Return the [x, y] coordinate for the center point of the cell that contains the specified text.  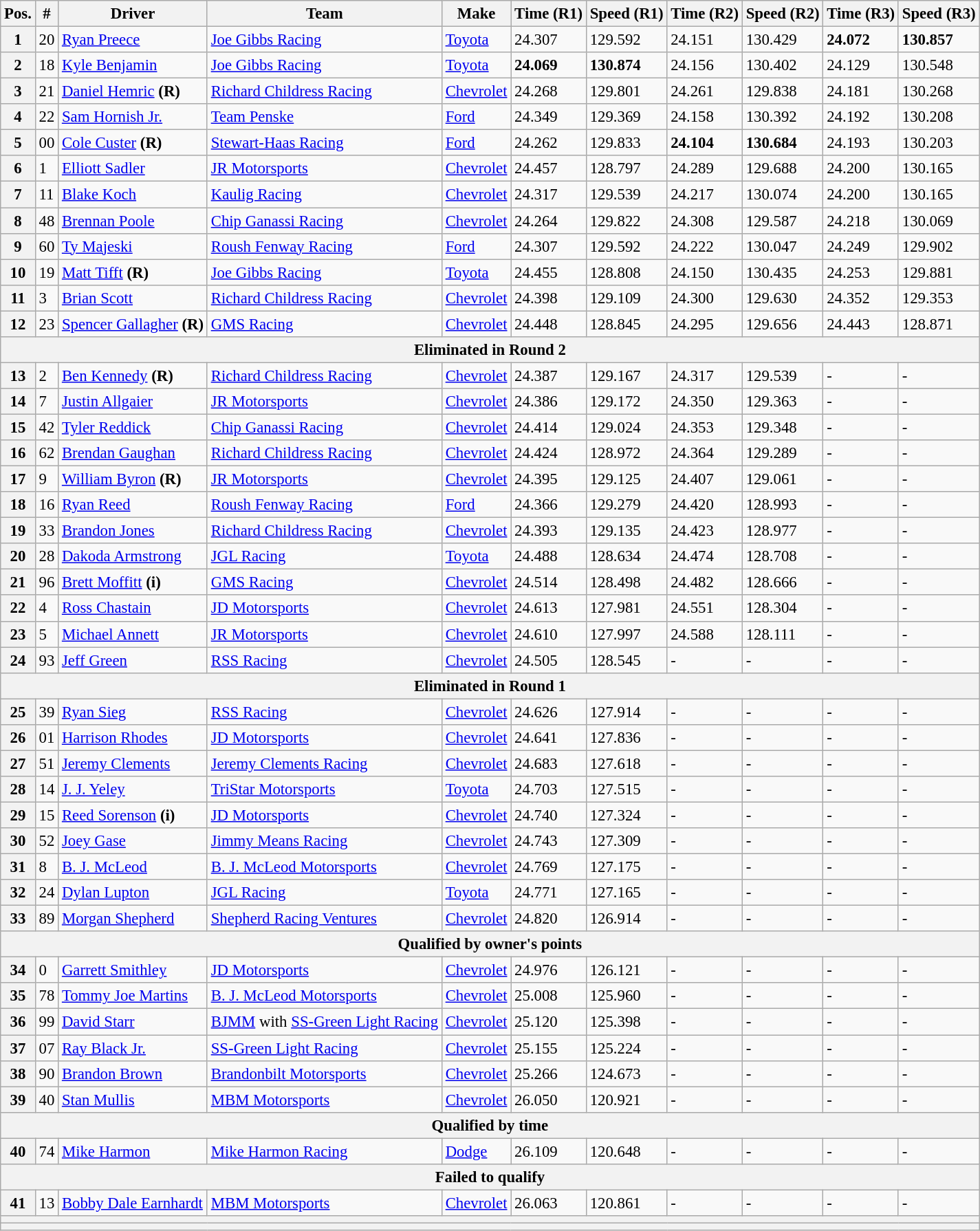
Eliminated in Round 2 [490, 350]
127.165 [627, 893]
Brennan Poole [133, 221]
24.626 [549, 712]
24.151 [705, 40]
Kyle Benjamin [133, 65]
07 [47, 1048]
93 [47, 660]
24.743 [549, 841]
Speed (R1) [627, 14]
24.976 [549, 970]
130.208 [939, 117]
Elliott Sadler [133, 168]
126.914 [627, 919]
128.845 [627, 324]
129.125 [627, 479]
Dodge [476, 1151]
25 [18, 712]
Ben Kennedy (R) [133, 375]
Matt Tifft (R) [133, 272]
Reed Sorenson (i) [133, 815]
129.369 [627, 117]
24.350 [705, 402]
24.771 [549, 893]
Ryan Sieg [133, 712]
24.398 [549, 298]
127.324 [627, 815]
130.047 [783, 246]
Justin Allgaier [133, 402]
24.443 [861, 324]
62 [47, 453]
Mike Harmon [133, 1151]
29 [18, 815]
24.474 [705, 556]
128.498 [627, 582]
24.249 [861, 246]
51 [47, 763]
Team Penske [325, 117]
Tommy Joe Martins [133, 996]
SS-Green Light Racing [325, 1048]
32 [18, 893]
130.429 [783, 40]
Ryan Reed [133, 505]
Bobby Dale Earnhardt [133, 1203]
30 [18, 841]
24.769 [549, 867]
6 [18, 168]
24.364 [705, 453]
130.874 [627, 65]
Joey Gase [133, 841]
24.393 [549, 531]
130.857 [939, 40]
127.914 [627, 712]
Dakoda Armstrong [133, 556]
William Byron (R) [133, 479]
127.981 [627, 609]
31 [18, 867]
J. J. Yeley [133, 789]
24.588 [705, 634]
124.673 [627, 1074]
24.218 [861, 221]
26.050 [549, 1100]
24.300 [705, 298]
129.289 [783, 453]
129.838 [783, 91]
24.395 [549, 479]
130.392 [783, 117]
Tyler Reddick [133, 427]
129.353 [939, 298]
Mike Harmon Racing [325, 1151]
Morgan Shepherd [133, 919]
129.833 [627, 143]
129.822 [627, 221]
24.104 [705, 143]
24.222 [705, 246]
Brandon Brown [133, 1074]
24.349 [549, 117]
24.262 [549, 143]
24.181 [861, 91]
24.514 [549, 582]
129.587 [783, 221]
Make [476, 14]
Speed (R3) [939, 14]
78 [47, 996]
130.402 [783, 65]
24.352 [861, 298]
Shepherd Racing Ventures [325, 919]
Ryan Preece [133, 40]
24.069 [549, 65]
48 [47, 221]
Qualified by time [490, 1125]
TriStar Motorsports [325, 789]
24.703 [549, 789]
25.008 [549, 996]
24.261 [705, 91]
24.414 [549, 427]
01 [47, 738]
24.158 [705, 117]
Driver [133, 14]
129.348 [783, 427]
129.167 [627, 375]
128.304 [783, 609]
126.121 [627, 970]
129.801 [627, 91]
128.666 [783, 582]
25.120 [549, 1022]
Dylan Lupton [133, 893]
42 [47, 427]
Sam Hornish Jr. [133, 117]
129.688 [783, 168]
Cole Custer (R) [133, 143]
Harrison Rhodes [133, 738]
129.902 [939, 246]
127.618 [627, 763]
Jeremy Clements Racing [325, 763]
24.482 [705, 582]
24.192 [861, 117]
Ross Chastain [133, 609]
89 [47, 919]
129.279 [627, 505]
24.386 [549, 402]
35 [18, 996]
24.641 [549, 738]
Brandon Jones [133, 531]
129.135 [627, 531]
00 [47, 143]
38 [18, 1074]
Jeff Green [133, 660]
Ray Black Jr. [133, 1048]
128.871 [939, 324]
24.551 [705, 609]
24.253 [861, 272]
41 [18, 1203]
Team [325, 14]
17 [18, 479]
34 [18, 970]
24.420 [705, 505]
B. J. McLeod [133, 867]
Kaulig Racing [325, 195]
129.172 [627, 402]
24.150 [705, 272]
128.808 [627, 272]
# [47, 14]
24.820 [549, 919]
Time (R3) [861, 14]
Blake Koch [133, 195]
96 [47, 582]
24.424 [549, 453]
Stewart-Haas Racing [325, 143]
Time (R1) [549, 14]
130.268 [939, 91]
128.708 [783, 556]
Michael Annett [133, 634]
127.309 [627, 841]
24.613 [549, 609]
Jeremy Clements [133, 763]
120.921 [627, 1100]
24.156 [705, 65]
24.308 [705, 221]
129.061 [783, 479]
128.993 [783, 505]
24.683 [549, 763]
Brett Moffitt (i) [133, 582]
129.109 [627, 298]
Brandonbilt Motorsports [325, 1074]
12 [18, 324]
24.129 [861, 65]
26.063 [549, 1203]
David Starr [133, 1022]
128.634 [627, 556]
Brendan Gaughan [133, 453]
24.268 [549, 91]
Speed (R2) [783, 14]
24.407 [705, 479]
120.648 [627, 1151]
128.977 [783, 531]
99 [47, 1022]
125.398 [627, 1022]
125.960 [627, 996]
24.289 [705, 168]
129.656 [783, 324]
24.505 [549, 660]
24.488 [549, 556]
24.193 [861, 143]
Brian Scott [133, 298]
25.155 [549, 1048]
26 [18, 738]
10 [18, 272]
24.610 [549, 634]
Daniel Hemric (R) [133, 91]
0 [47, 970]
24.423 [705, 531]
130.435 [783, 272]
60 [47, 246]
Spencer Gallagher (R) [133, 324]
36 [18, 1022]
Jimmy Means Racing [325, 841]
127.997 [627, 634]
25.266 [549, 1074]
24.264 [549, 221]
26.109 [549, 1151]
52 [47, 841]
Stan Mullis [133, 1100]
24.387 [549, 375]
Garrett Smithley [133, 970]
129.024 [627, 427]
Ty Majeski [133, 246]
130.203 [939, 143]
127.836 [627, 738]
Time (R2) [705, 14]
125.224 [627, 1048]
27 [18, 763]
127.515 [627, 789]
128.972 [627, 453]
24.353 [705, 427]
24.072 [861, 40]
Qualified by owner's points [490, 944]
128.545 [627, 660]
130.684 [783, 143]
BJMM with SS-Green Light Racing [325, 1022]
129.630 [783, 298]
130.548 [939, 65]
Eliminated in Round 1 [490, 686]
24.217 [705, 195]
24.366 [549, 505]
24.455 [549, 272]
24.295 [705, 324]
130.074 [783, 195]
24.448 [549, 324]
Failed to qualify [490, 1177]
128.797 [627, 168]
24.457 [549, 168]
24.740 [549, 815]
Pos. [18, 14]
37 [18, 1048]
129.363 [783, 402]
74 [47, 1151]
129.881 [939, 272]
130.069 [939, 221]
90 [47, 1074]
127.175 [627, 867]
128.111 [783, 634]
120.861 [627, 1203]
